Pinpoint the cell where the given text exists, returning its (X, Y) midpoint coordinate. 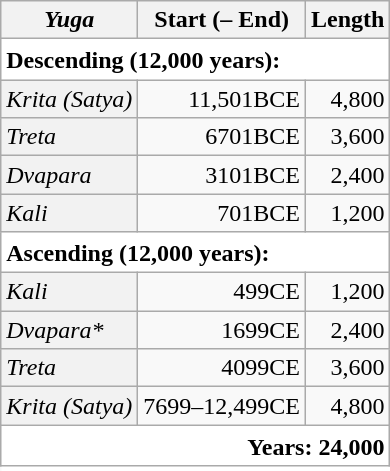
11,501BCE (222, 99)
6701BCE (222, 137)
Ascending (12,000 years): (196, 252)
Dvapara* (70, 330)
1699CE (222, 330)
Yuga (70, 20)
7699–12,499CE (222, 406)
701BCE (222, 213)
Dvapara (70, 175)
Length (348, 20)
Start (– End) (222, 20)
3101BCE (222, 175)
Descending (12,000 years): (196, 60)
499CE (222, 292)
4099CE (222, 368)
Years: 24,000 (196, 446)
